Output the (X, Y) coordinate of the center of the cell containing the given text.  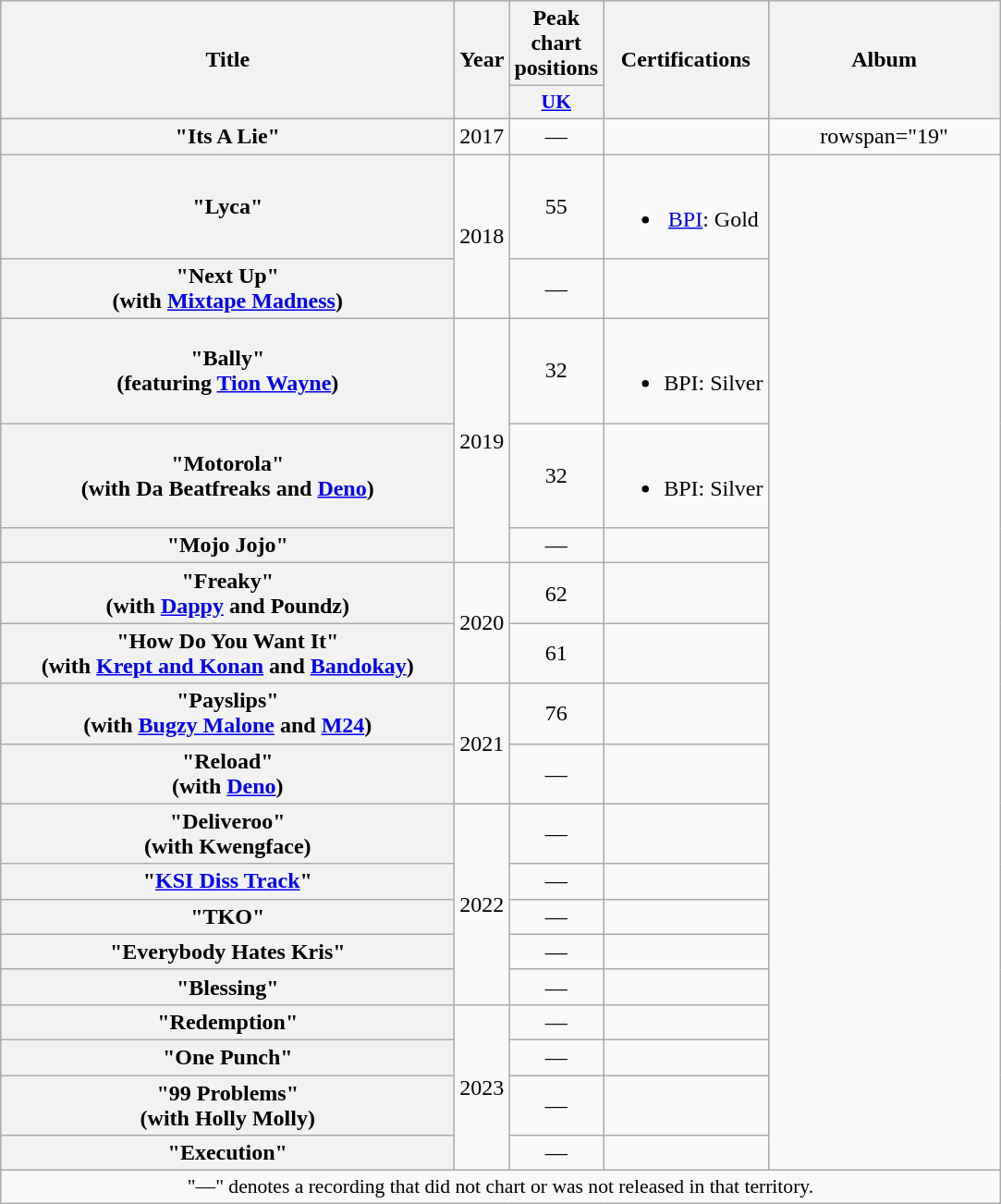
Album (884, 60)
"How Do You Want It"(with Krept and Konan and Bandokay) (227, 653)
BPI: Gold (686, 205)
61 (556, 653)
"Freaky"(with Dappy and Poundz) (227, 594)
"Bally"(featuring Tion Wayne) (227, 372)
UK (556, 103)
"99 Problems"(with Holly Molly) (227, 1104)
Year (482, 60)
Title (227, 60)
Certifications (686, 60)
"Payslips"(with Bugzy Malone and M24) (227, 714)
"Redemption" (227, 1022)
2020 (482, 623)
"Next Up"(with Mixtape Madness) (227, 289)
Peak chart positions (556, 43)
62 (556, 594)
"Execution" (227, 1153)
rowspan="19" (884, 136)
2023 (482, 1087)
"KSI Diss Track" (227, 881)
2018 (482, 236)
"Reload"(with Deno) (227, 773)
2019 (482, 441)
"Everybody Hates Kris" (227, 952)
"Deliveroo"(with Kwengface) (227, 834)
2021 (482, 743)
"Blessing" (227, 987)
76 (556, 714)
"One Punch" (227, 1057)
"—" denotes a recording that did not chart or was not released in that territory. (501, 1187)
2022 (482, 904)
"TKO" (227, 916)
55 (556, 205)
"Its A Lie" (227, 136)
2017 (482, 136)
"Motorola"(with Da Beatfreaks and Deno) (227, 475)
"Mojo Jojo" (227, 546)
"Lyca" (227, 205)
